Identify which cell holds the provided text, then report its (x, y) central coordinate. 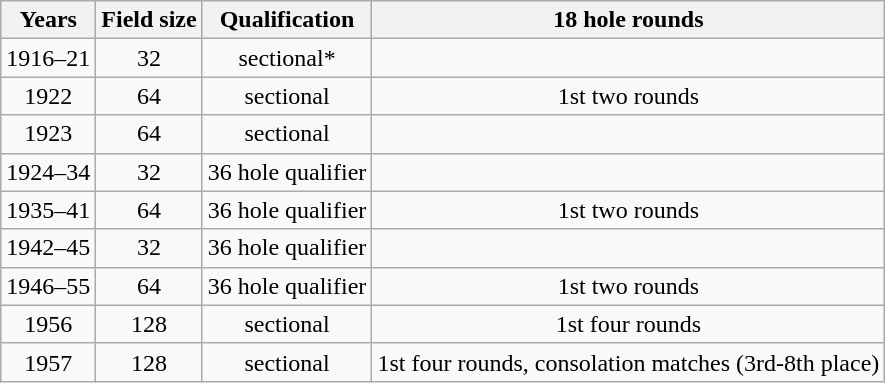
Qualification (287, 20)
1924–34 (48, 172)
Field size (149, 20)
1922 (48, 96)
Years (48, 20)
1935–41 (48, 210)
1916–21 (48, 58)
1st four rounds, consolation matches (3rd-8th place) (628, 362)
sectional* (287, 58)
1956 (48, 324)
1st four rounds (628, 324)
18 hole rounds (628, 20)
1923 (48, 134)
1946–55 (48, 286)
1942–45 (48, 248)
1957 (48, 362)
